Identify which cell holds the provided text, then report its [x, y] central coordinate. 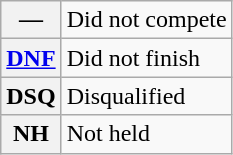
Did not compete [146, 20]
DSQ [31, 96]
— [31, 20]
DNF [31, 58]
NH [31, 134]
Did not finish [146, 58]
Not held [146, 134]
Disqualified [146, 96]
